Extract the [x, y] coordinate from the center of the cell holding the provided text.  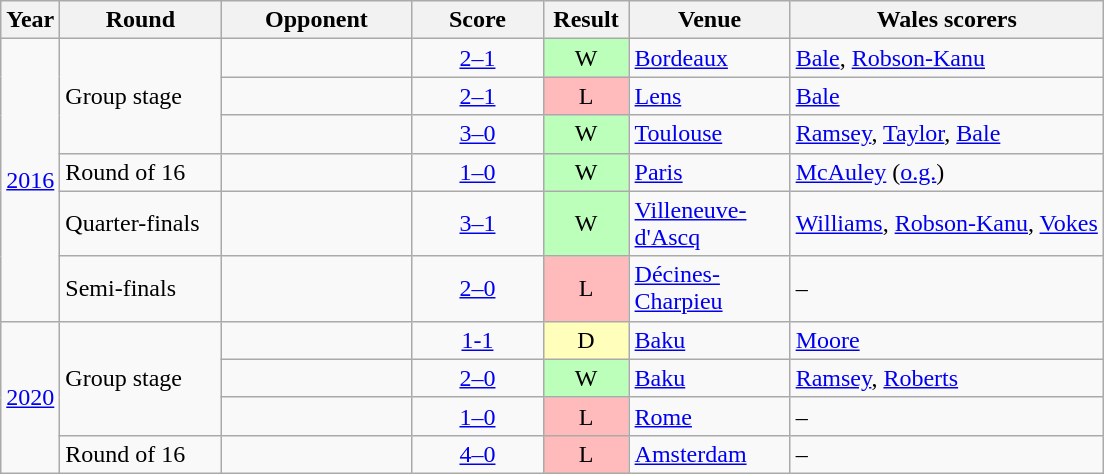
Opponent [316, 20]
Amsterdam [710, 454]
Score [478, 20]
Bale, Robson-Kanu [946, 58]
Lens [710, 96]
2020 [30, 397]
Bordeaux [710, 58]
2016 [30, 180]
Year [30, 20]
Ramsey, Roberts [946, 378]
Wales scorers [946, 20]
Venue [710, 20]
Toulouse [710, 134]
3–1 [478, 224]
Décines-Charpieu [710, 288]
1-1 [478, 340]
Williams, Robson-Kanu, Vokes [946, 224]
4–0 [478, 454]
Result [586, 20]
Rome [710, 416]
Semi-finals [140, 288]
D [586, 340]
McAuley (o.g.) [946, 172]
Villeneuve-d'Ascq [710, 224]
Bale [946, 96]
Quarter-finals [140, 224]
Moore [946, 340]
Ramsey, Taylor, Bale [946, 134]
Paris [710, 172]
Round [140, 20]
3–0 [478, 134]
